Output the [x, y] coordinate of the center of the cell containing the given text.  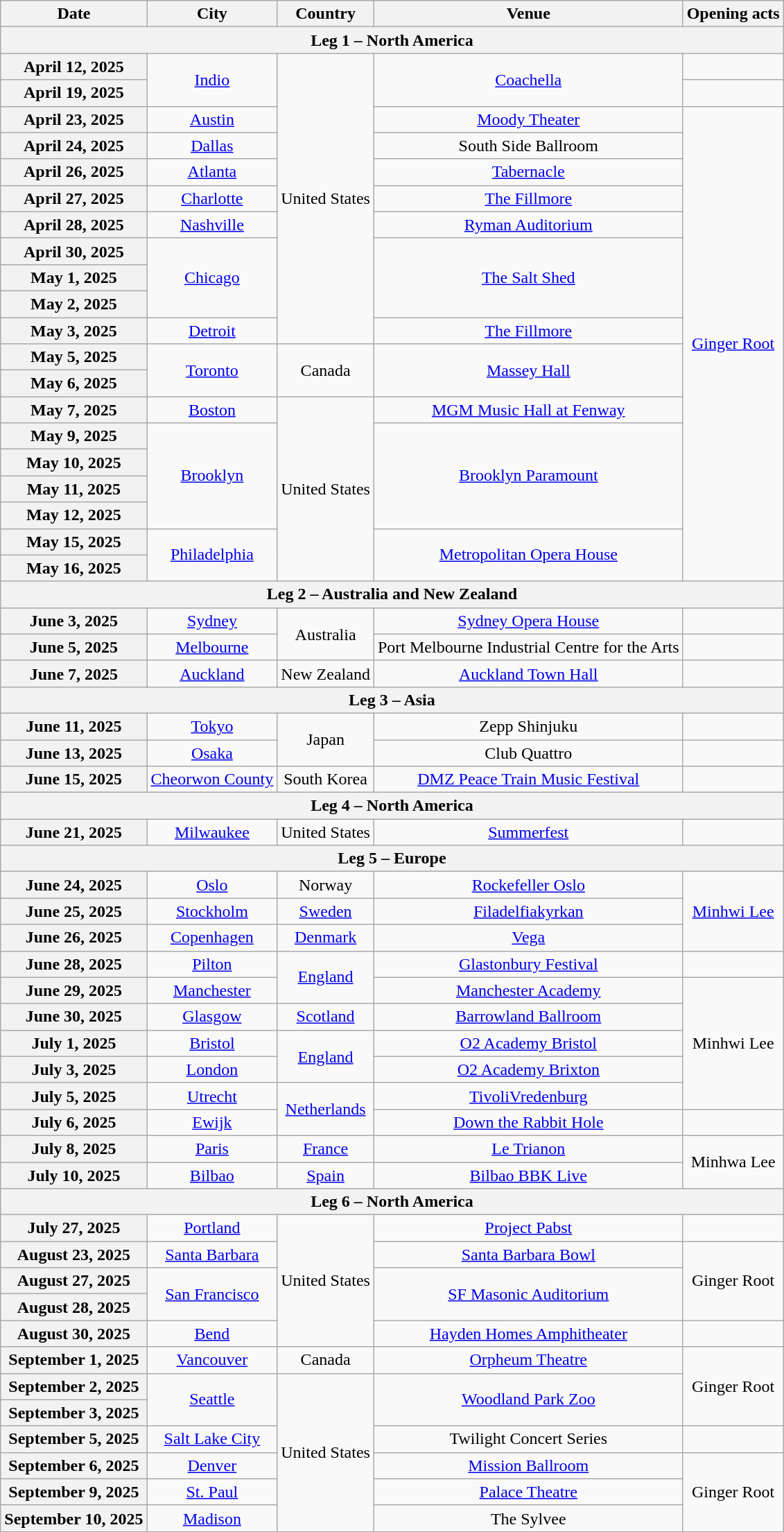
Ewijk [212, 1122]
April 19, 2025 [73, 93]
San Francisco [212, 1294]
Leg 6 – North America [392, 1202]
Brooklyn Paramount [528, 476]
Brooklyn [212, 476]
September 5, 2025 [73, 1439]
Melbourne [212, 647]
August 30, 2025 [73, 1334]
August 28, 2025 [73, 1307]
Club Quattro [528, 752]
The Sylvee [528, 1518]
O2 Academy Brixton [528, 1069]
June 30, 2025 [73, 1017]
Mission Ballroom [528, 1465]
Bristol [212, 1043]
Vega [528, 938]
August 27, 2025 [73, 1281]
Down the Rabbit Hole [528, 1122]
Bend [212, 1334]
May 3, 2025 [73, 331]
Copenhagen [212, 938]
Vancouver [212, 1360]
July 10, 2025 [73, 1176]
The Salt Shed [528, 277]
May 5, 2025 [73, 357]
Milwaukee [212, 832]
South Side Ballroom [528, 146]
Glasgow [212, 1017]
DMZ Peace Train Music Festival [528, 780]
TivoliVredenburg [528, 1096]
April 26, 2025 [73, 172]
May 10, 2025 [73, 463]
Glastonbury Festival [528, 964]
Date [73, 14]
Tokyo [212, 726]
City [212, 14]
Port Melbourne Industrial Centre for the Arts [528, 647]
Summerfest [528, 832]
Barrowland Ballroom [528, 1017]
August 23, 2025 [73, 1255]
April 24, 2025 [73, 146]
June 7, 2025 [73, 673]
Zepp Shinjuku [528, 726]
Bilbao [212, 1176]
Boston [212, 410]
Cheorwon County [212, 780]
Leg 5 – Europe [392, 859]
SF Masonic Auditorium [528, 1294]
Chicago [212, 277]
Opening acts [733, 14]
May 12, 2025 [73, 515]
September 9, 2025 [73, 1492]
Norway [326, 885]
New Zealand [326, 673]
Le Trianon [528, 1148]
Leg 3 – Asia [392, 700]
September 10, 2025 [73, 1518]
St. Paul [212, 1492]
Seattle [212, 1400]
June 5, 2025 [73, 647]
Charlotte [212, 198]
Denmark [326, 938]
May 16, 2025 [73, 568]
Coachella [528, 80]
Rockefeller Oslo [528, 885]
France [326, 1148]
South Korea [326, 780]
Japan [326, 739]
June 11, 2025 [73, 726]
Santa Barbara [212, 1255]
May 2, 2025 [73, 304]
Oslo [212, 885]
April 12, 2025 [73, 67]
Utrecht [212, 1096]
Massey Hall [528, 370]
Orpheum Theatre [528, 1360]
Nashville [212, 225]
Portland [212, 1228]
April 23, 2025 [73, 119]
June 28, 2025 [73, 964]
Leg 4 – North America [392, 806]
Twilight Concert Series [528, 1439]
Indio [212, 80]
July 5, 2025 [73, 1096]
Australia [326, 634]
April 30, 2025 [73, 251]
Philadelphia [212, 555]
Auckland [212, 673]
Austin [212, 119]
Leg 1 – North America [392, 40]
July 1, 2025 [73, 1043]
June 29, 2025 [73, 990]
Detroit [212, 331]
Stockholm [212, 911]
Spain [326, 1176]
Auckland Town Hall [528, 673]
April 27, 2025 [73, 198]
Moody Theater [528, 119]
Metropolitan Opera House [528, 555]
June 25, 2025 [73, 911]
Leg 2 – Australia and New Zealand [392, 594]
Bilbao BBK Live [528, 1176]
Country [326, 14]
September 6, 2025 [73, 1465]
Sweden [326, 911]
July 27, 2025 [73, 1228]
Palace Theatre [528, 1492]
Dallas [212, 146]
September 2, 2025 [73, 1386]
July 3, 2025 [73, 1069]
June 21, 2025 [73, 832]
May 9, 2025 [73, 436]
Hayden Homes Amphitheater [528, 1334]
Sydney Opera House [528, 621]
MGM Music Hall at Fenway [528, 410]
O2 Academy Bristol [528, 1043]
Osaka [212, 752]
Filadelfiakyrkan [528, 911]
May 6, 2025 [73, 384]
June 13, 2025 [73, 752]
Sydney [212, 621]
Atlanta [212, 172]
Manchester [212, 990]
July 8, 2025 [73, 1148]
July 6, 2025 [73, 1122]
Minhwa Lee [733, 1162]
May 15, 2025 [73, 542]
Tabernacle [528, 172]
Woodland Park Zoo [528, 1400]
June 24, 2025 [73, 885]
June 3, 2025 [73, 621]
Denver [212, 1465]
Madison [212, 1518]
Paris [212, 1148]
London [212, 1069]
Manchester Academy [528, 990]
May 11, 2025 [73, 489]
Netherlands [326, 1109]
June 15, 2025 [73, 780]
Santa Barbara Bowl [528, 1255]
Pilton [212, 964]
September 3, 2025 [73, 1413]
May 1, 2025 [73, 277]
Venue [528, 14]
Toronto [212, 370]
June 26, 2025 [73, 938]
May 7, 2025 [73, 410]
Project Pabst [528, 1228]
Salt Lake City [212, 1439]
September 1, 2025 [73, 1360]
April 28, 2025 [73, 225]
Scotland [326, 1017]
Ryman Auditorium [528, 225]
